Provide the (X, Y) coordinate of the cell's center where the given text is located.  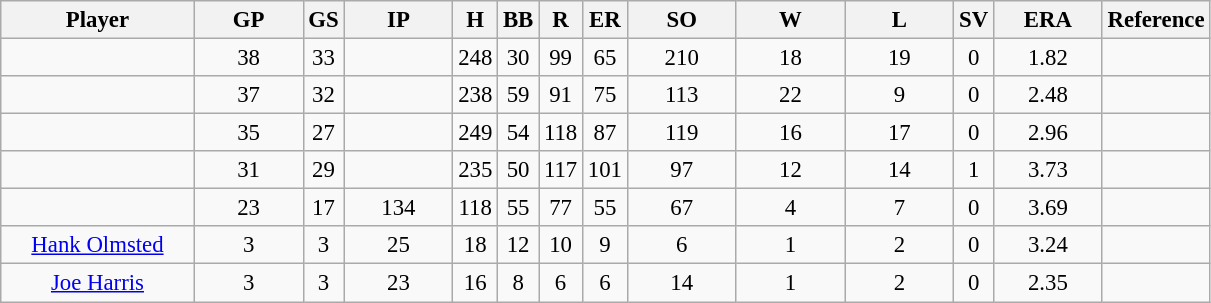
7 (900, 208)
134 (398, 208)
8 (518, 283)
235 (476, 170)
50 (518, 170)
33 (324, 58)
3.24 (1048, 245)
31 (248, 170)
32 (324, 95)
GP (248, 20)
77 (561, 208)
IP (398, 20)
2.96 (1048, 133)
2.35 (1048, 283)
BB (518, 20)
ER (606, 20)
SO (682, 20)
87 (606, 133)
W (790, 20)
H (476, 20)
Player (98, 20)
238 (476, 95)
10 (561, 245)
3.69 (1048, 208)
30 (518, 58)
99 (561, 58)
65 (606, 58)
4 (790, 208)
210 (682, 58)
91 (561, 95)
248 (476, 58)
ERA (1048, 20)
75 (606, 95)
R (561, 20)
27 (324, 133)
Hank Olmsted (98, 245)
29 (324, 170)
1.82 (1048, 58)
L (900, 20)
59 (518, 95)
SV (974, 20)
Joe Harris (98, 283)
3.73 (1048, 170)
38 (248, 58)
97 (682, 170)
2.48 (1048, 95)
249 (476, 133)
GS (324, 20)
35 (248, 133)
22 (790, 95)
19 (900, 58)
113 (682, 95)
Reference (1156, 20)
101 (606, 170)
67 (682, 208)
117 (561, 170)
25 (398, 245)
37 (248, 95)
54 (518, 133)
119 (682, 133)
